Scan for the cell matching the given text and deliver its [X, Y] coordinate at center. 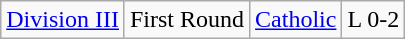
Division III [63, 20]
First Round [186, 20]
Catholic [296, 20]
L 0-2 [374, 20]
